Locate the cell with the specified text and output its [X, Y] center coordinate. 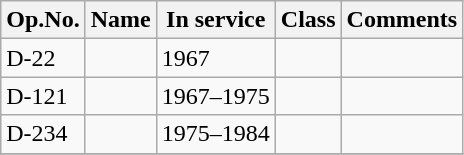
D-22 [43, 58]
D-234 [43, 134]
D-121 [43, 96]
1967 [216, 58]
Name [120, 20]
Comments [402, 20]
Class [308, 20]
1975–1984 [216, 134]
In service [216, 20]
1967–1975 [216, 96]
Op.No. [43, 20]
